Detect which cell encompasses the target text, then output its [x, y] center coordinate. 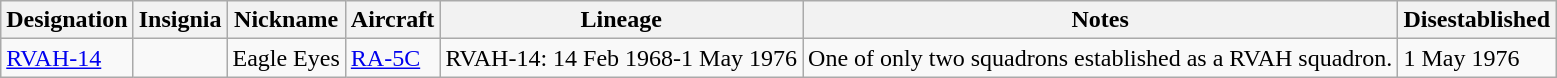
Lineage [622, 20]
Notes [1100, 20]
1 May 1976 [1477, 58]
Aircraft [392, 20]
Disestablished [1477, 20]
RVAH-14: 14 Feb 1968-1 May 1976 [622, 58]
Insignia [180, 20]
RA-5C [392, 58]
RVAH-14 [67, 58]
Nickname [286, 20]
One of only two squadrons established as a RVAH squadron. [1100, 58]
Designation [67, 20]
Eagle Eyes [286, 58]
